For the text-containing cell, return its midpoint in [x, y] coordinate format. 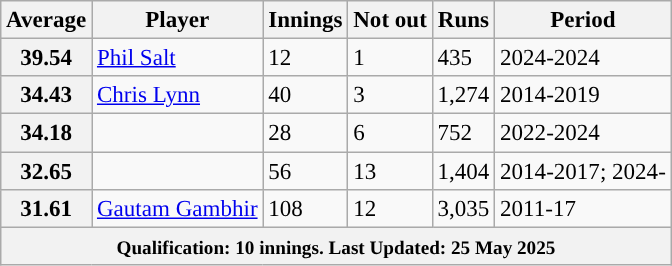
1,404 [464, 171]
32.65 [46, 171]
6 [390, 133]
Average [46, 20]
2011-17 [583, 209]
Qualification: 10 innings. Last Updated: 25 May 2025 [336, 246]
Gautam Gambhir [178, 209]
Phil Salt [178, 58]
435 [464, 58]
3 [390, 95]
3,035 [464, 209]
34.18 [46, 133]
2022-2024 [583, 133]
Chris Lynn [178, 95]
2014-2017; 2024- [583, 171]
108 [306, 209]
34.43 [46, 95]
31.61 [46, 209]
1 [390, 58]
Runs [464, 20]
39.54 [46, 58]
752 [464, 133]
2014-2019 [583, 95]
40 [306, 95]
Innings [306, 20]
13 [390, 171]
1,274 [464, 95]
Period [583, 20]
56 [306, 171]
Player [178, 20]
Not out [390, 20]
2024-2024 [583, 58]
28 [306, 133]
